Locate the cell with the specified text and output its (X, Y) center coordinate. 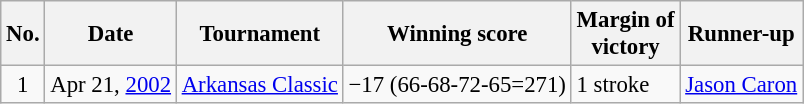
No. (23, 34)
Tournament (260, 34)
Winning score (457, 34)
Margin ofvictory (626, 34)
1 (23, 85)
Date (110, 34)
Arkansas Classic (260, 85)
Runner-up (742, 34)
Jason Caron (742, 85)
1 stroke (626, 85)
Apr 21, 2002 (110, 85)
−17 (66-68-72-65=271) (457, 85)
